Pinpoint the cell where the given text exists, returning its (x, y) midpoint coordinate. 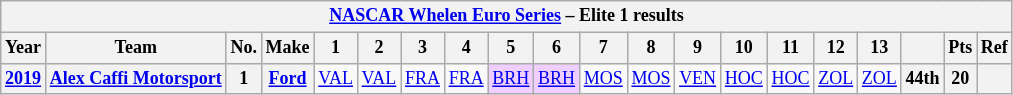
7 (603, 48)
Year (24, 48)
13 (880, 48)
3 (423, 48)
4 (466, 48)
8 (651, 48)
12 (836, 48)
2019 (24, 78)
VEN (698, 78)
9 (698, 48)
6 (557, 48)
10 (744, 48)
44th (922, 78)
Ref (995, 48)
No. (244, 48)
2 (378, 48)
Make (288, 48)
Pts (960, 48)
NASCAR Whelen Euro Series – Elite 1 results (506, 16)
Team (136, 48)
5 (511, 48)
Ford (288, 78)
11 (790, 48)
20 (960, 78)
Alex Caffi Motorsport (136, 78)
